Locate the cell with the specified text and output its (X, Y) center coordinate. 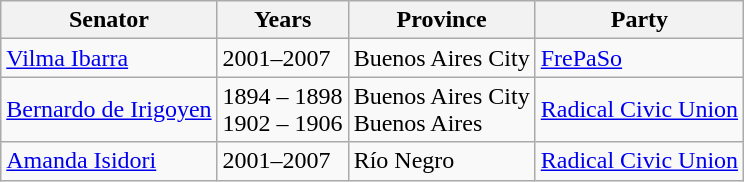
Buenos Aires City (442, 58)
Senator (109, 20)
Buenos Aires CityBuenos Aires (442, 110)
Province (442, 20)
Río Negro (442, 161)
Bernardo de Irigoyen (109, 110)
1894 – 18981902 – 1906 (282, 110)
Vilma Ibarra (109, 58)
Party (639, 20)
Amanda Isidori (109, 161)
Years (282, 20)
FrePaSo (639, 58)
